Find where the given text appears and provide that cell's center as (x, y) coordinate. 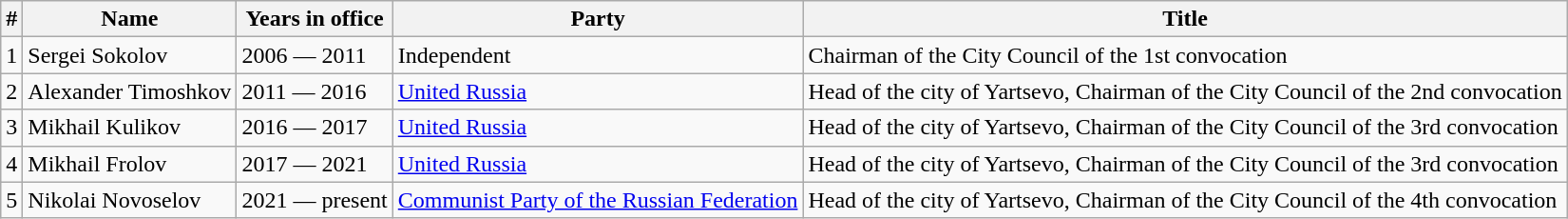
Independent (598, 55)
Name (129, 19)
2021 — present (315, 200)
Nikolai Novoselov (129, 200)
Years in office (315, 19)
5 (11, 200)
Mikhail Kulikov (129, 128)
Communist Party of the Russian Federation (598, 200)
2011 — 2016 (315, 91)
2 (11, 91)
Alexander Timoshkov (129, 91)
# (11, 19)
2017 — 2021 (315, 164)
Mikhail Frolov (129, 164)
2016 — 2017 (315, 128)
4 (11, 164)
3 (11, 128)
Title (1185, 19)
Sergei Sokolov (129, 55)
1 (11, 55)
2006 — 2011 (315, 55)
Head of the city of Yartsevo, Chairman of the City Council of the 2nd convocation (1185, 91)
Party (598, 19)
Head of the city of Yartsevo, Chairman of the City Council of the 4th convocation (1185, 200)
Chairman of the City Council of the 1st convocation (1185, 55)
